Search for the cell housing the specified text and yield its [X, Y] center coordinate. 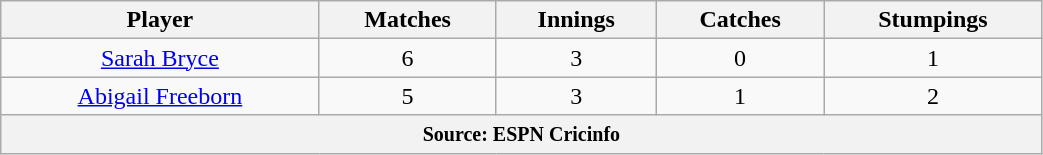
2 [933, 96]
Sarah Bryce [160, 58]
Matches [408, 20]
Stumpings [933, 20]
5 [408, 96]
Source: ESPN Cricinfo [522, 134]
Player [160, 20]
6 [408, 58]
0 [740, 58]
Abigail Freeborn [160, 96]
Innings [576, 20]
Catches [740, 20]
